Scan for the cell matching the given text and deliver its (X, Y) coordinate at center. 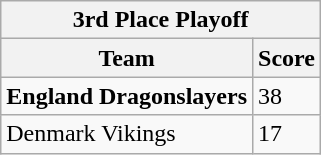
Score (287, 58)
17 (287, 134)
Team (127, 58)
England Dragonslayers (127, 96)
38 (287, 96)
3rd Place Playoff (161, 20)
Denmark Vikings (127, 134)
